Return the (x, y) coordinate for the center point of the cell that contains the specified text.  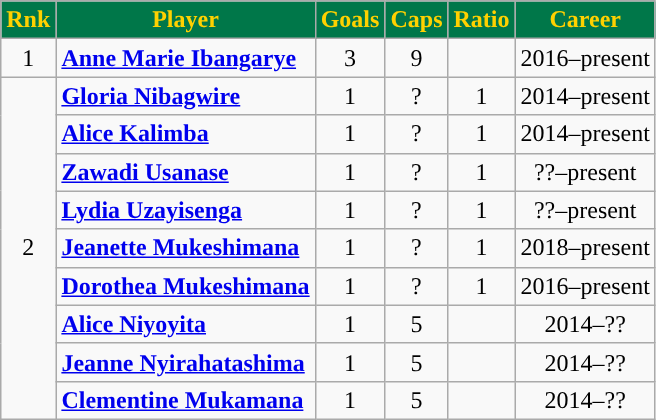
Ratio (482, 20)
Career (585, 20)
Dorothea Mukeshimana (186, 286)
Lydia Uzayisenga (186, 210)
Rnk (28, 20)
Alice Kalimba (186, 134)
Anne Marie Ibangarye (186, 58)
Gloria Nibagwire (186, 96)
9 (416, 58)
Player (186, 20)
Clementine Mukamana (186, 400)
Alice Niyoyita (186, 324)
Jeanette Mukeshimana (186, 248)
3 (350, 58)
2 (28, 248)
2018–present (585, 248)
Zawadi Usanase (186, 172)
Caps (416, 20)
Jeanne Nyirahatashima (186, 362)
Goals (350, 20)
